Pinpoint the cell where the given text exists, returning its (x, y) midpoint coordinate. 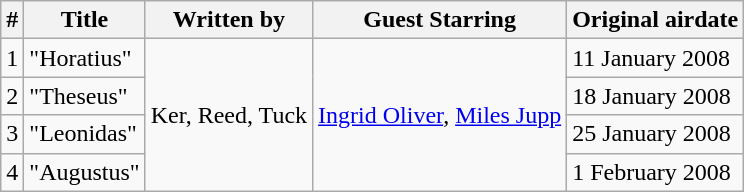
18 January 2008 (656, 96)
11 January 2008 (656, 58)
Title (84, 20)
"Theseus" (84, 96)
"Augustus" (84, 172)
25 January 2008 (656, 134)
Original airdate (656, 20)
Ingrid Oliver, Miles Jupp (440, 115)
4 (12, 172)
1 (12, 58)
3 (12, 134)
2 (12, 96)
Guest Starring (440, 20)
Ker, Reed, Tuck (228, 115)
# (12, 20)
1 February 2008 (656, 172)
"Leonidas" (84, 134)
"Horatius" (84, 58)
Written by (228, 20)
